Determine the (x, y) coordinate at the center of the cell enclosing the given text.  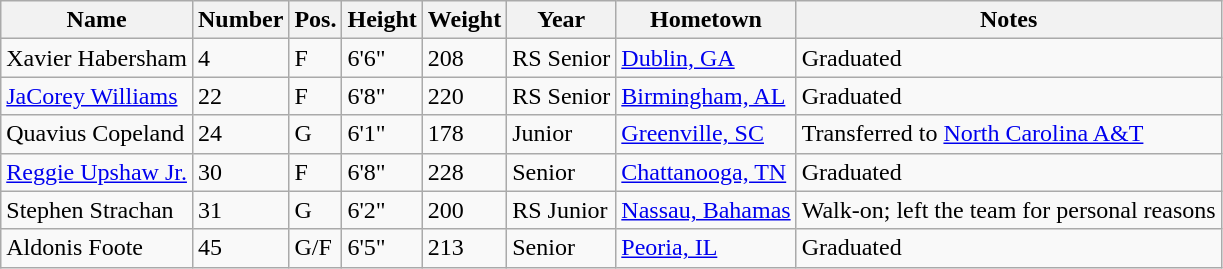
208 (464, 58)
Hometown (706, 20)
31 (240, 210)
Aldonis Foote (97, 248)
6'1" (382, 134)
Walk-on; left the team for personal reasons (1008, 210)
178 (464, 134)
6'2" (382, 210)
24 (240, 134)
Junior (562, 134)
30 (240, 172)
6'5" (382, 248)
JaCorey Williams (97, 96)
Height (382, 20)
Number (240, 20)
45 (240, 248)
Chattanooga, TN (706, 172)
4 (240, 58)
RS Junior (562, 210)
Quavius Copeland (97, 134)
Nassau, Bahamas (706, 210)
Xavier Habersham (97, 58)
Peoria, IL (706, 248)
6'6" (382, 58)
220 (464, 96)
Reggie Upshaw Jr. (97, 172)
Birmingham, AL (706, 96)
213 (464, 248)
Transferred to North Carolina A&T (1008, 134)
Weight (464, 20)
Notes (1008, 20)
200 (464, 210)
Greenville, SC (706, 134)
Year (562, 20)
Dublin, GA (706, 58)
22 (240, 96)
Stephen Strachan (97, 210)
Name (97, 20)
228 (464, 172)
Pos. (316, 20)
G/F (316, 248)
